Determine the (X, Y) coordinate at the center of the cell enclosing the given text.  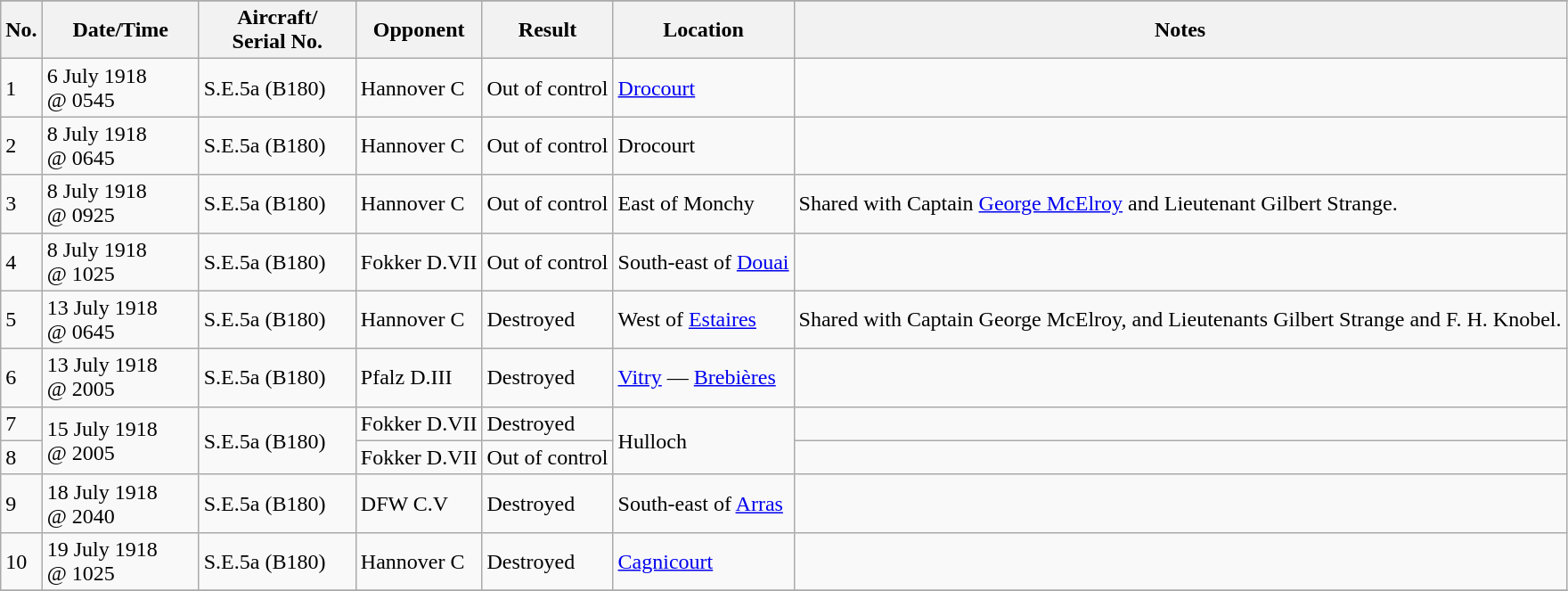
West of Estaires (704, 319)
2 (21, 146)
8 (21, 457)
Cagnicourt (704, 562)
East of Monchy (704, 203)
South-east of Arras (704, 503)
9 (21, 503)
No. (21, 30)
6 (21, 378)
Hulloch (704, 440)
Location (704, 30)
8 July 1918@ 0645 (120, 146)
5 (21, 319)
13 July 1918@ 2005 (120, 378)
13 July 1918@ 0645 (120, 319)
Notes (1180, 30)
Shared with Captain George McElroy, and Lieutenants Gilbert Strange and F. H. Knobel. (1180, 319)
4 (21, 262)
3 (21, 203)
6 July 1918@ 0545 (120, 87)
Shared with Captain George McElroy and Lieutenant Gilbert Strange. (1180, 203)
Result (547, 30)
Opponent (419, 30)
8 July 1918@ 1025 (120, 262)
1 (21, 87)
Date/Time (120, 30)
10 (21, 562)
19 July 1918@ 1025 (120, 562)
8 July 1918@ 0925 (120, 203)
South-east of Douai (704, 262)
Pfalz D.III (419, 378)
Vitry — Brebières (704, 378)
18 July 1918@ 2040 (120, 503)
DFW C.V (419, 503)
Aircraft/Serial No. (277, 30)
15 July 1918@ 2005 (120, 440)
7 (21, 423)
